Provide the [X, Y] coordinate of the cell's center where the given text is located.  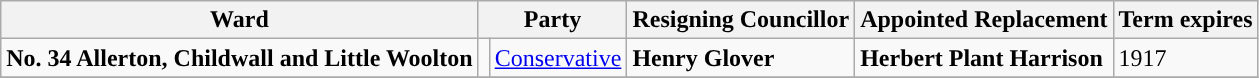
Party [552, 20]
Resigning Councillor [741, 20]
Ward [240, 20]
Conservative [558, 58]
Henry Glover [741, 58]
Appointed Replacement [984, 20]
Herbert Plant Harrison [984, 58]
Term expires [1186, 20]
1917 [1186, 58]
No. 34 Allerton, Childwall and Little Woolton [240, 58]
